Scan for the cell matching the given text and deliver its [x, y] coordinate at center. 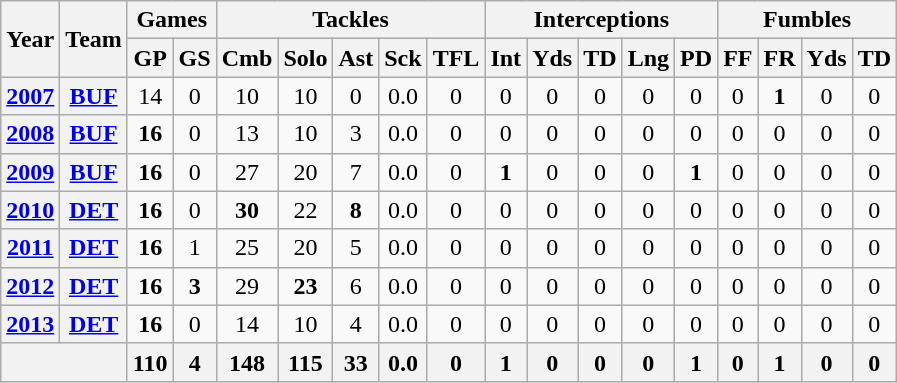
Lng [648, 58]
2013 [30, 324]
29 [247, 286]
2008 [30, 134]
13 [247, 134]
Cmb [247, 58]
Int [506, 58]
25 [247, 248]
22 [306, 210]
TFL [456, 58]
23 [306, 286]
Team [94, 39]
8 [356, 210]
2011 [30, 248]
115 [306, 362]
PD [696, 58]
Solo [306, 58]
Interceptions [602, 20]
Sck [403, 58]
2012 [30, 286]
30 [247, 210]
GS [194, 58]
2010 [30, 210]
110 [150, 362]
5 [356, 248]
GP [150, 58]
Ast [356, 58]
Tackles [350, 20]
Fumbles [808, 20]
2009 [30, 172]
33 [356, 362]
6 [356, 286]
27 [247, 172]
FF [738, 58]
148 [247, 362]
Year [30, 39]
Games [172, 20]
FR [780, 58]
7 [356, 172]
2007 [30, 96]
